Locate the cell with the specified text and output its [x, y] center coordinate. 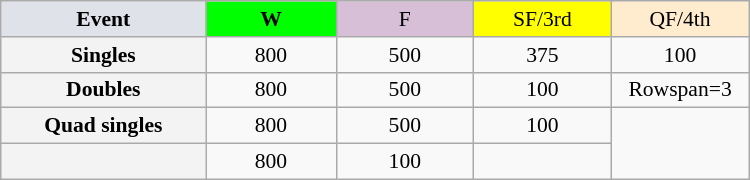
F [405, 19]
W [271, 19]
Quad singles [104, 126]
Rowspan=3 [680, 90]
Singles [104, 55]
QF/4th [680, 19]
375 [543, 55]
SF/3rd [543, 19]
Doubles [104, 90]
Event [104, 19]
